Detect which cell encompasses the target text, then output its (x, y) center coordinate. 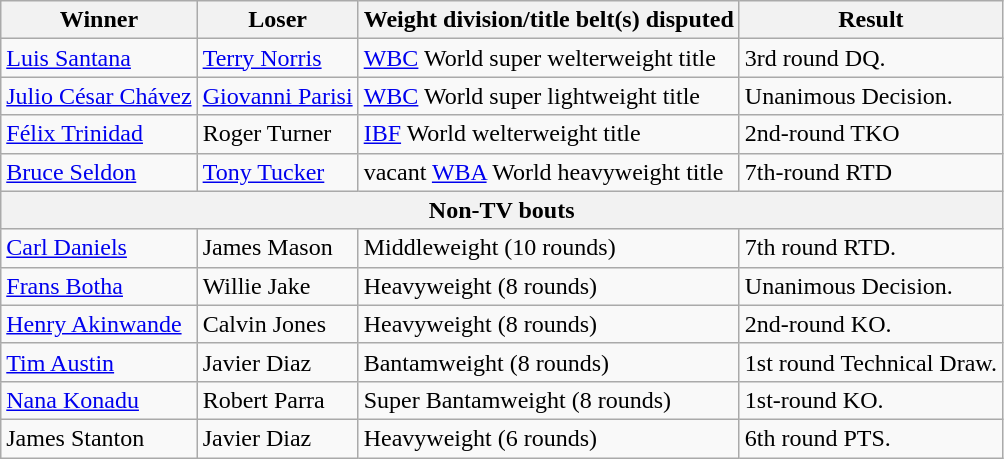
Tony Tucker (278, 172)
Nana Konadu (99, 400)
WBC World super lightweight title (548, 96)
Willie Jake (278, 286)
3rd round DQ. (870, 58)
Félix Trinidad (99, 134)
Weight division/title belt(s) disputed (548, 20)
Non-TV bouts (502, 210)
Luis Santana (99, 58)
Henry Akinwande (99, 324)
Robert Parra (278, 400)
Result (870, 20)
Carl Daniels (99, 248)
James Stanton (99, 438)
Winner (99, 20)
IBF World welterweight title (548, 134)
1st round Technical Draw. (870, 362)
Terry Norris (278, 58)
Tim Austin (99, 362)
vacant WBA World heavyweight title (548, 172)
Giovanni Parisi (278, 96)
Bantamweight (8 rounds) (548, 362)
James Mason (278, 248)
WBC World super welterweight title (548, 58)
2nd-round KO. (870, 324)
6th round PTS. (870, 438)
2nd-round TKO (870, 134)
Middleweight (10 rounds) (548, 248)
Frans Botha (99, 286)
7th round RTD. (870, 248)
Loser (278, 20)
Heavyweight (6 rounds) (548, 438)
Roger Turner (278, 134)
Bruce Seldon (99, 172)
Super Bantamweight (8 rounds) (548, 400)
7th-round RTD (870, 172)
1st-round KO. (870, 400)
Calvin Jones (278, 324)
Julio César Chávez (99, 96)
